Capture the cell that displays the provided text and extract its [x, y] central coordinate. 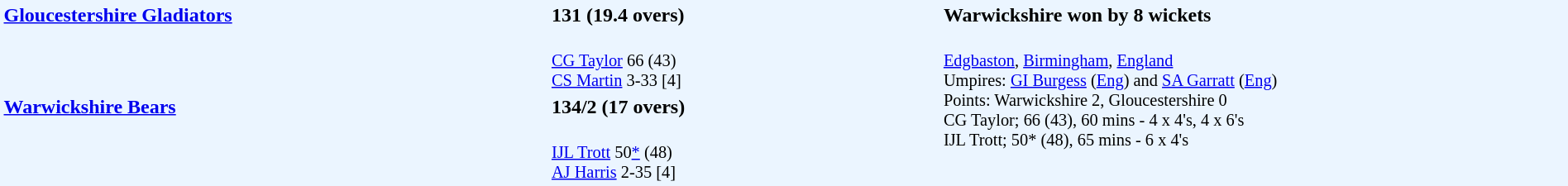
CG Taylor 66 (43) CS Martin 3-33 [4] [744, 61]
Gloucestershire Gladiators [275, 47]
134/2 (17 overs) [744, 107]
Warwickshire won by 8 wickets [1254, 15]
131 (19.4 overs) [744, 15]
Warwickshire Bears [275, 139]
IJL Trott 50* (48) AJ Harris 2-35 [4] [744, 152]
